Capture the cell that displays the provided text and extract its (X, Y) central coordinate. 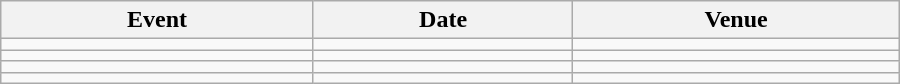
Event (158, 20)
Venue (736, 20)
Date (443, 20)
